Search for the cell housing the specified text and yield its [x, y] center coordinate. 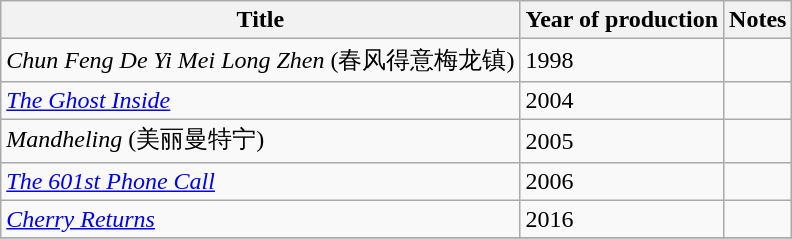
2004 [622, 100]
The 601st Phone Call [260, 181]
Cherry Returns [260, 219]
Chun Feng De Yi Mei Long Zhen (春风得意梅龙镇) [260, 60]
2005 [622, 140]
1998 [622, 60]
The Ghost Inside [260, 100]
Mandheling (美丽曼特宁) [260, 140]
2016 [622, 219]
Notes [758, 20]
2006 [622, 181]
Year of production [622, 20]
Title [260, 20]
